From the cell containing the given text, extract its center point as [X, Y] coordinate. 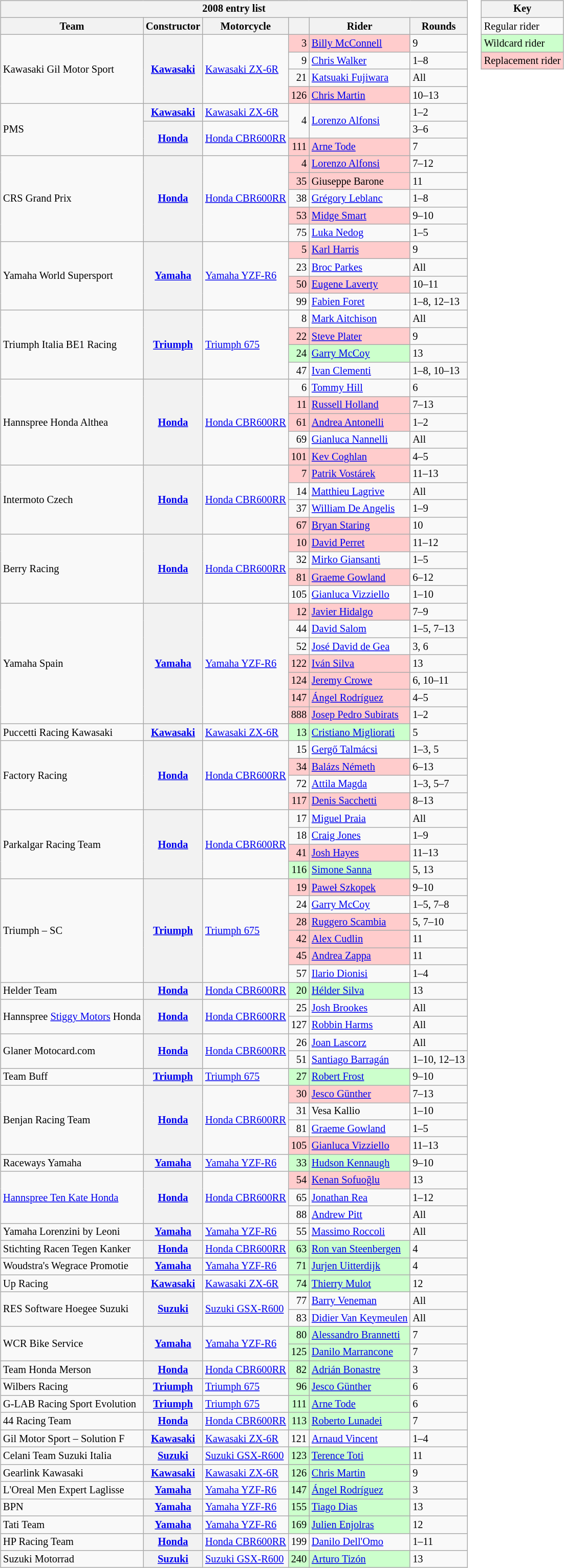
Glaner Motocard.com [72, 1051]
27 [299, 1077]
Terence Toti [359, 1456]
Chris Walker [359, 61]
Celani Team Suzuki Italia [72, 1456]
7–12 [439, 164]
Jonathan Rea [359, 1197]
117 [299, 801]
Giuseppe Barone [359, 181]
Yamaha World Supersport [72, 276]
Denis Sacchetti [359, 801]
88 [299, 1215]
Paweł Szkopek [359, 887]
Bryan Staring [359, 526]
Josep Pedro Subirats [359, 715]
6–13 [439, 767]
122 [299, 664]
Tommy Hill [359, 388]
Josh Brookes [359, 1008]
Kenan Sofuoğlu [359, 1180]
PMS [72, 130]
32 [299, 560]
Robbin Harms [359, 1025]
11–12 [439, 543]
Karl Harris [359, 250]
Team Buff [72, 1077]
Wildcard rider [523, 43]
Fabien Foret [359, 302]
Gil Motor Sport – Solution F [72, 1439]
7–9 [439, 612]
Midge Smart [359, 216]
1–11 [439, 1542]
Katsuaki Fujiwara [359, 78]
6–12 [439, 577]
David Salom [359, 629]
Ruggero Scambia [359, 922]
Team [72, 26]
Berry Racing [72, 569]
Ron van Steenbergen [359, 1249]
5, 13 [439, 870]
Balázs Németh [359, 767]
Rounds [439, 26]
44 [299, 629]
45 [299, 956]
Raceways Yamaha [72, 1163]
Stichting Racen Tegen Kanker [72, 1249]
Tati Team [72, 1525]
Patrik Vostárek [359, 474]
20 [299, 991]
Yamaha Spain [72, 664]
Up Racing [72, 1283]
34 [299, 767]
42 [299, 939]
3–6 [439, 129]
Mark Aitchison [359, 319]
1–5, 7–8 [439, 905]
Roberto Lunadei [359, 1421]
Barry Veneman [359, 1301]
1–8, 10–13 [439, 371]
1–3, 5 [439, 750]
William De Angelis [359, 509]
23 [299, 267]
8–13 [439, 801]
2008 entry list [234, 9]
51 [299, 1060]
Wilbers Racing [72, 1387]
Constructor [173, 26]
69 [299, 440]
RES Software Hoegee Suzuki [72, 1309]
80 [299, 1335]
31 [299, 1112]
127 [299, 1025]
63 [299, 1249]
55 [299, 1232]
Simone Sanna [359, 870]
123 [299, 1456]
169 [299, 1525]
Benjan Racing Team [72, 1120]
Grégory Leblanc [359, 199]
1–8, 12–13 [439, 302]
Adrián Bonastre [359, 1369]
Didier Van Keymeulen [359, 1318]
Alex Cudlin [359, 939]
83 [299, 1318]
1–5, 7–13 [439, 629]
Factory Racing [72, 776]
67 [299, 526]
Josh Hayes [359, 853]
101 [299, 457]
Danilo Marrancone [359, 1353]
15 [299, 750]
3, 6 [439, 646]
96 [299, 1387]
Triumph Italia BE1 Racing [72, 345]
BPN [72, 1508]
35 [299, 181]
47 [299, 371]
Arnaud Vincent [359, 1439]
21 [299, 78]
199 [299, 1542]
Helder Team [72, 991]
Steve Plater [359, 336]
61 [299, 422]
124 [299, 681]
Regular rider [523, 26]
28 [299, 922]
Puccetti Racing Kawasaki [72, 732]
53 [299, 216]
125 [299, 1353]
50 [299, 285]
Mirko Giansanti [359, 560]
L'Oreal Men Expert Laglisse [72, 1490]
19 [299, 887]
Billy McConnell [359, 43]
Attila Magda [359, 784]
Gergő Talmácsi [359, 750]
Hannspree Stiggy Motors Honda [72, 1016]
Yamaha Lorenzini by Leoni [72, 1232]
Julien Enjolras [359, 1525]
54 [299, 1180]
Robert Frost [359, 1077]
Ivan Clementi [359, 371]
Hannspree Honda Althea [72, 422]
888 [299, 715]
Craig Jones [359, 836]
Joan Lascorz [359, 1042]
116 [299, 870]
74 [299, 1283]
Cristiano Migliorati [359, 732]
Santiago Barragán [359, 1060]
52 [299, 646]
Team Honda Merson [72, 1369]
Andrea Zappa [359, 956]
Motorcycle [246, 26]
G-LAB Racing Sport Evolution [72, 1404]
99 [299, 302]
30 [299, 1094]
71 [299, 1267]
Replacement rider [523, 61]
44 Racing Team [72, 1421]
8 [299, 319]
Alessandro Brannetti [359, 1335]
33 [299, 1163]
17 [299, 818]
Luka Nedog [359, 233]
Andrea Antonelli [359, 422]
82 [299, 1369]
77 [299, 1301]
41 [299, 853]
Kev Coghlan [359, 457]
121 [299, 1439]
Rider [359, 26]
Kawasaki Gil Motor Sport [72, 70]
Javier Hidalgo [359, 612]
Broc Parkes [359, 267]
Iván Silva [359, 664]
Hélder Silva [359, 991]
Hudson Kennaugh [359, 1163]
Intermoto Czech [72, 499]
Hannspree Ten Kate Honda [72, 1197]
Russell Holland [359, 405]
Triumph – SC [72, 930]
Jeremy Crowe [359, 681]
14 [299, 491]
72 [299, 784]
Matthieu Lagrive [359, 491]
Eugene Laverty [359, 285]
Tiago Dias [359, 1508]
10–13 [439, 95]
25 [299, 1008]
Woudstra's Wegrace Promotie [72, 1267]
Vesa Kallio [359, 1112]
113 [299, 1421]
240 [299, 1559]
Miguel Praia [359, 818]
18 [299, 836]
38 [299, 199]
Danilo Dell'Omo [359, 1542]
155 [299, 1508]
Parkalgar Racing Team [72, 844]
CRS Grand Prix [72, 199]
1–10, 12–13 [439, 1060]
57 [299, 973]
1–3, 5–7 [439, 784]
David Perret [359, 543]
Gianluca Nannelli [359, 440]
Ilario Dionisi [359, 973]
26 [299, 1042]
Suzuki Motorrad [72, 1559]
Key [523, 9]
1–12 [439, 1197]
Gearlink Kawasaki [72, 1473]
37 [299, 509]
José David de Gea [359, 646]
Thierry Mulot [359, 1283]
WCR Bike Service [72, 1344]
22 [299, 336]
6, 10–11 [439, 681]
Jurjen Uitterdijk [359, 1267]
Massimo Roccoli [359, 1232]
75 [299, 233]
10–11 [439, 285]
65 [299, 1197]
HP Racing Team [72, 1542]
Andrew Pitt [359, 1215]
Arturo Tizón [359, 1559]
5, 7–10 [439, 922]
